Extract the [X, Y] coordinate from the center of the cell holding the provided text.  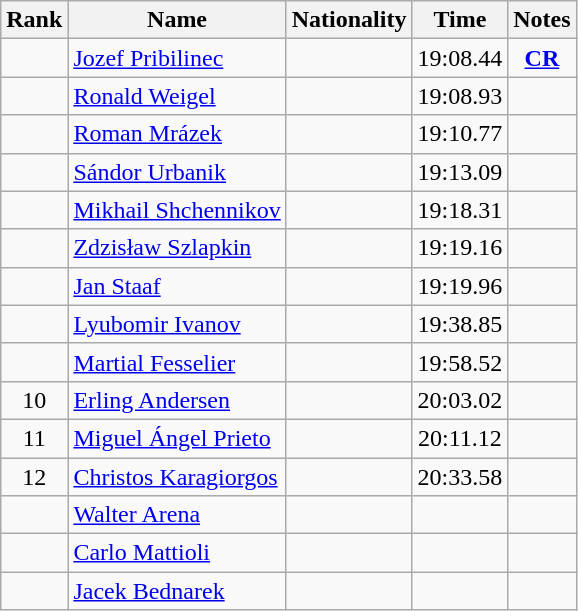
Lyubomir Ivanov [177, 324]
Miguel Ángel Prieto [177, 438]
11 [34, 438]
19:38.85 [460, 324]
Jozef Pribilinec [177, 58]
Time [460, 20]
Christos Karagiorgos [177, 477]
Notes [542, 20]
Sándor Urbanik [177, 172]
19:13.09 [460, 172]
12 [34, 477]
Carlo Mattioli [177, 553]
Roman Mrázek [177, 134]
Rank [34, 20]
Mikhail Shchennikov [177, 210]
20:11.12 [460, 438]
20:03.02 [460, 400]
Name [177, 20]
10 [34, 400]
Jacek Bednarek [177, 591]
20:33.58 [460, 477]
CR [542, 58]
Martial Fesselier [177, 362]
Jan Staaf [177, 286]
19:08.44 [460, 58]
Erling Andersen [177, 400]
19:19.96 [460, 286]
Zdzisław Szlapkin [177, 248]
Nationality [349, 20]
19:58.52 [460, 362]
19:19.16 [460, 248]
19:18.31 [460, 210]
19:08.93 [460, 96]
Walter Arena [177, 515]
19:10.77 [460, 134]
Ronald Weigel [177, 96]
